Identify which cell holds the provided text, then report its (x, y) central coordinate. 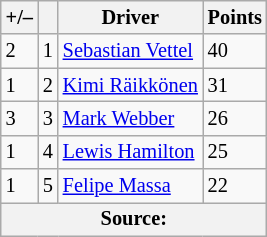
26 (235, 118)
Mark Webber (130, 118)
Driver (130, 17)
40 (235, 51)
Source: (134, 219)
Felipe Massa (130, 186)
22 (235, 186)
5 (48, 186)
+/– (20, 17)
Lewis Hamilton (130, 152)
31 (235, 85)
25 (235, 152)
Kimi Räikkönen (130, 85)
4 (48, 152)
Points (235, 17)
Sebastian Vettel (130, 51)
